Determine the (x, y) coordinate at the center of the cell enclosing the given text.  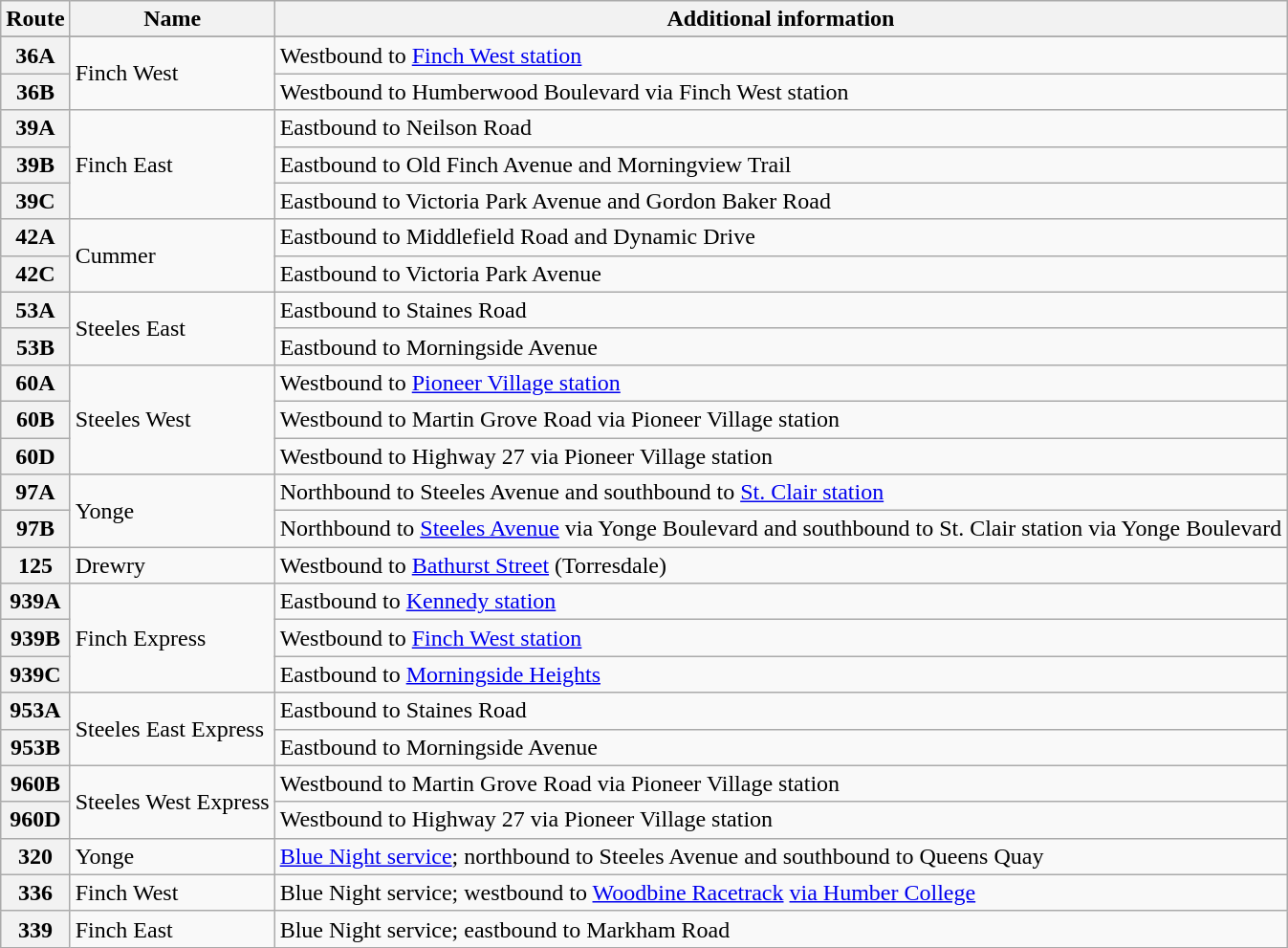
Finch Express (172, 638)
Northbound to Steeles Avenue and southbound to St. Clair station (780, 493)
39A (35, 128)
Eastbound to Neilson Road (780, 128)
39B (35, 165)
Drewry (172, 565)
Steeles East (172, 328)
60A (35, 383)
Blue Night service; northbound to Steeles Avenue and southbound to Queens Quay (780, 856)
336 (35, 893)
939B (35, 638)
Westbound to Pioneer Village station (780, 383)
960B (35, 783)
939A (35, 602)
97A (35, 493)
53B (35, 346)
Route (35, 19)
Steeles West (172, 419)
125 (35, 565)
953A (35, 711)
339 (35, 929)
Eastbound to Old Finch Avenue and Morningview Trail (780, 165)
42A (35, 237)
Eastbound to Victoria Park Avenue (780, 274)
939C (35, 674)
Northbound to Steeles Avenue via Yonge Boulevard and southbound to St. Clair station via Yonge Boulevard (780, 529)
Eastbound to Victoria Park Avenue and Gordon Baker Road (780, 201)
60D (35, 456)
Blue Night service; eastbound to Markham Road (780, 929)
36B (35, 92)
Eastbound to Morningside Heights (780, 674)
60B (35, 419)
Blue Night service; westbound to Woodbine Racetrack via Humber College (780, 893)
Additional information (780, 19)
39C (35, 201)
97B (35, 529)
953B (35, 747)
960D (35, 820)
Westbound to Humberwood Boulevard via Finch West station (780, 92)
Eastbound to Middlefield Road and Dynamic Drive (780, 237)
Westbound to Bathurst Street (Torresdale) (780, 565)
Name (172, 19)
42C (35, 274)
Cummer (172, 255)
36A (35, 55)
53A (35, 310)
Steeles West Express (172, 802)
Steeles East Express (172, 729)
Eastbound to Kennedy station (780, 602)
320 (35, 856)
